Scan for the cell matching the given text and deliver its [X, Y] coordinate at center. 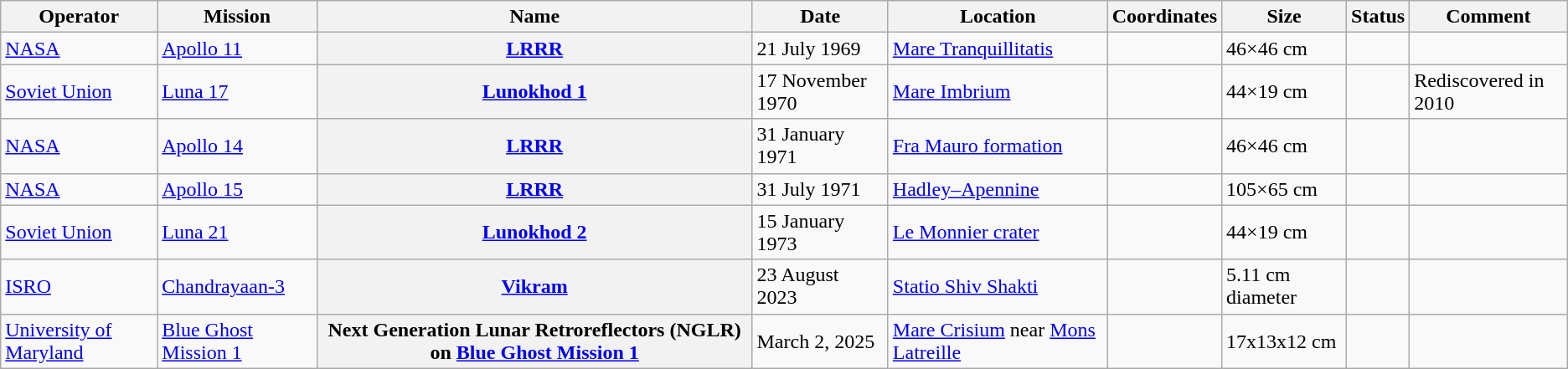
Mare Imbrium [998, 92]
Date [820, 17]
Luna 17 [238, 92]
Mare Tranquillitatis [998, 49]
Apollo 15 [238, 189]
University of Maryland [79, 341]
105×65 cm [1285, 189]
Size [1285, 17]
15 January 1973 [820, 233]
21 July 1969 [820, 49]
Status [1379, 17]
ISRO [79, 286]
Coordinates [1164, 17]
Name [534, 17]
5.11 cm diameter [1285, 286]
31 July 1971 [820, 189]
23 August 2023 [820, 286]
Vikram [534, 286]
Le Monnier crater [998, 233]
March 2, 2025 [820, 341]
Apollo 11 [238, 49]
Apollo 14 [238, 146]
Mare Crisium near Mons Latreille [998, 341]
Next Generation Lunar Retroreflectors (NGLR) on Blue Ghost Mission 1 [534, 341]
Fra Mauro formation [998, 146]
Chandrayaan-3 [238, 286]
Blue Ghost Mission 1 [238, 341]
17x13x12 cm [1285, 341]
31 January 1971 [820, 146]
Statio Shiv Shakti [998, 286]
Lunokhod 2 [534, 233]
Comment [1489, 17]
Rediscovered in 2010 [1489, 92]
Mission [238, 17]
17 November 1970 [820, 92]
Luna 21 [238, 233]
Location [998, 17]
Hadley–Apennine [998, 189]
Operator [79, 17]
Lunokhod 1 [534, 92]
